Return (x, y) of the center of cell containing provided text 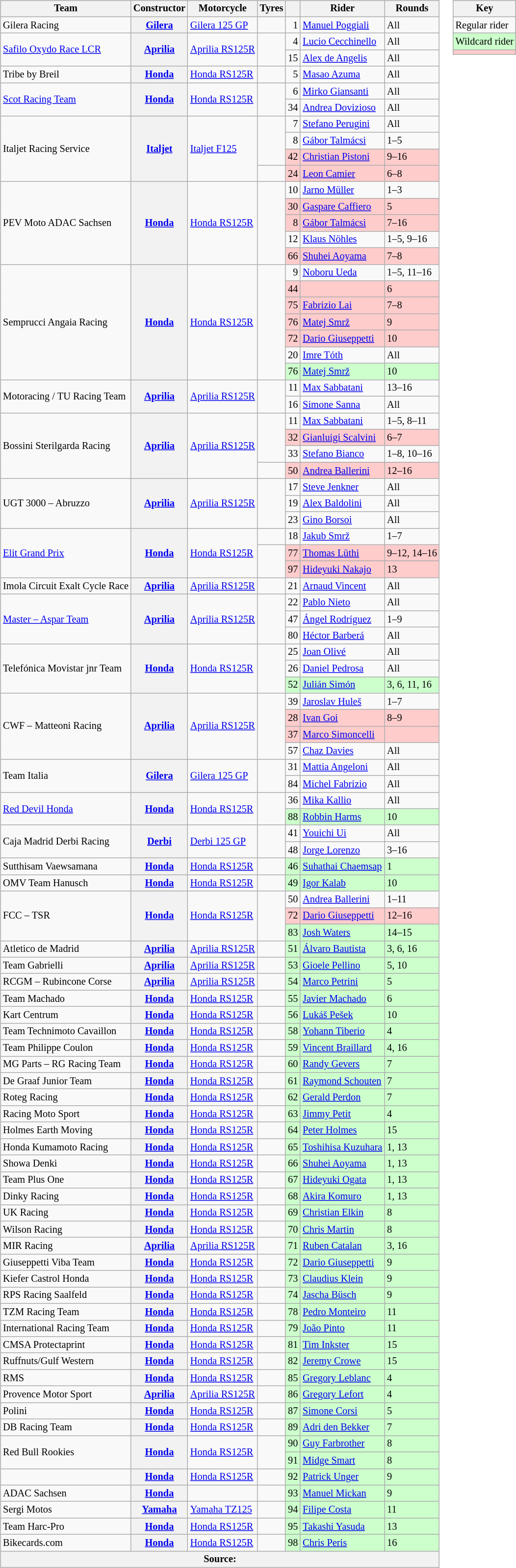
6–7 (412, 438)
João Pinto (342, 1328)
Mirko Giansanti (342, 91)
Rider (342, 9)
86 (293, 1394)
Alex Baldolini (342, 503)
14–15 (412, 932)
Gianluigi Scalvini (342, 438)
Toshihisa Kuzuhara (342, 1147)
PEV Moto ADAC Sachsen (66, 223)
Gioele Pellino (342, 966)
FCC – TSR (66, 916)
Gino Borsoi (342, 520)
7–16 (412, 223)
Red Devil Honda (66, 809)
Chris Peris (342, 1543)
Steve Jenkner (342, 487)
Filipe Costa (342, 1510)
63 (293, 1114)
Team Harc-Pro (66, 1526)
Claudius Klein (342, 1279)
Kiefer Castrol Honda (66, 1279)
3–16 (412, 850)
Igor Kalab (342, 883)
ADAC Sachsen (66, 1493)
Italjet (159, 149)
73 (293, 1279)
Derbi (159, 841)
Derbi 125 GP (223, 841)
Wildcard rider (485, 42)
Constructor (159, 9)
Imre Tóth (342, 355)
OMV Team Hanusch (66, 883)
De Graaf Junior Team (66, 1081)
Peter Holmes (342, 1130)
24 (293, 174)
Stefano Bianco (342, 454)
41 (293, 833)
1–5, 11–16 (412, 273)
Ruben Catalan (342, 1246)
Pedro Monteiro (342, 1312)
Simone Corsi (342, 1411)
Manuel Poggiali (342, 25)
Showa Denki (66, 1164)
Adri den Bekker (342, 1427)
Source: (220, 1559)
Rounds (412, 9)
CWF – Matteoni Racing (66, 726)
8–9 (412, 718)
Semprucci Angaia Racing (66, 322)
55 (293, 998)
Hideyuki Nakajo (342, 570)
56 (293, 1015)
Elit Grand Prix (66, 553)
Holmes Earth Moving (66, 1130)
59 (293, 1048)
Dinky Racing (66, 1196)
Racing Moto Sport (66, 1114)
98 (293, 1543)
Youichi Ui (342, 833)
93 (293, 1493)
Raymond Schouten (342, 1081)
Jeremy Crowe (342, 1361)
Jorge Lorenzo (342, 850)
MIR Racing (66, 1246)
53 (293, 966)
Álvaro Bautista (342, 949)
Atletico de Madrid (66, 949)
65 (293, 1147)
Mattia Angeloni (342, 768)
23 (293, 520)
78 (293, 1312)
Italjet F125 (223, 149)
Team Italia (66, 775)
39 (293, 701)
Joan Olivé (342, 652)
Marco Simoncelli (342, 735)
81 (293, 1345)
Tim Inkster (342, 1345)
94 (293, 1510)
1–5, 8–11 (412, 421)
17 (293, 487)
61 (293, 1081)
Master – Aspar Team (66, 619)
Safilo Oxydo Race LCR (66, 50)
30 (293, 207)
Key (485, 9)
Michel Fabrizio (342, 784)
87 (293, 1411)
82 (293, 1361)
1–8, 10–16 (412, 454)
RMS (66, 1378)
Klaus Nöhles (342, 240)
4, 16 (412, 1048)
37 (293, 735)
48 (293, 850)
Team Plus One (66, 1180)
9–16 (412, 157)
90 (293, 1444)
Masao Azuma (342, 75)
Ruffnuts/Gulf Western (66, 1361)
Lucio Cecchinello (342, 42)
1–11 (412, 899)
Christian Elkin (342, 1213)
1–5, 9–16 (412, 240)
47 (293, 619)
Stefano Perugini (342, 124)
9–12, 14–16 (412, 553)
Caja Madrid Derbi Racing (66, 841)
DB Racing Team (66, 1427)
Jimmy Petit (342, 1114)
1–3 (412, 190)
Takashi Yasuda (342, 1526)
Pablo Nieto (342, 602)
Motorcycle (223, 9)
International Racing Team (66, 1328)
69 (293, 1213)
RPS Racing Saalfeld (66, 1295)
Simone Sanna (342, 404)
Patrick Unger (342, 1477)
Mika Kallio (342, 800)
97 (293, 570)
Gregory Lefort (342, 1394)
Andrea Dovizioso (342, 108)
Guy Farbrother (342, 1444)
12 (293, 240)
Roteg Racing (66, 1097)
32 (293, 438)
79 (293, 1328)
Team (66, 9)
36 (293, 800)
68 (293, 1196)
Scot Racing Team (66, 99)
Kart Centrum (66, 1015)
Polini (66, 1411)
21 (293, 586)
Lukáš Pešek (342, 1015)
Telefónica Movistar jnr Team (66, 669)
52 (293, 685)
20 (293, 355)
19 (293, 503)
Team Technimoto Cavaillon (66, 1031)
Bikecards.com (66, 1543)
Red Bull Rookies (66, 1452)
Bossini Sterilgarda Racing (66, 446)
TZM Racing Team (66, 1312)
Giuseppetti Viba Team (66, 1263)
Midge Smart (342, 1460)
57 (293, 751)
28 (293, 718)
Sutthisam Vaewsamana (66, 867)
Noboru Ueda (342, 273)
62 (293, 1097)
Vincent Braillard (342, 1048)
74 (293, 1295)
49 (293, 883)
77 (293, 553)
26 (293, 669)
Yamaha TZ125 (223, 1510)
18 (293, 537)
3, 6, 11, 16 (412, 685)
60 (293, 1065)
Marco Petrini (342, 982)
22 (293, 602)
13–16 (412, 388)
46 (293, 867)
Jaroslav Huleš (342, 701)
Tyres (272, 9)
80 (293, 636)
Imola Circuit Exalt Cycle Race (66, 586)
Thomas Lüthi (342, 553)
Tribe by Breil (66, 75)
84 (293, 784)
5, 10 (412, 966)
33 (293, 454)
71 (293, 1246)
51 (293, 949)
Akira Komuro (342, 1196)
75 (293, 305)
Team Philippe Coulon (66, 1048)
85 (293, 1378)
67 (293, 1180)
34 (293, 108)
Christian Pistoni (342, 157)
Gaspare Caffiero (342, 207)
64 (293, 1130)
92 (293, 1477)
Sergi Motos (66, 1510)
Hideyuki Ogata (342, 1180)
25 (293, 652)
58 (293, 1031)
RCGM – Rubincone Corse (66, 982)
Chaz Davies (342, 751)
Suhathai Chaemsap (342, 867)
Honda Kumamoto Racing (66, 1147)
Randy Gevers (342, 1065)
Manuel Mickan (342, 1493)
31 (293, 768)
42 (293, 157)
Héctor Barberá (342, 636)
Italjet Racing Service (66, 149)
Arnaud Vincent (342, 586)
Jakub Smrž (342, 537)
Josh Waters (342, 932)
Robbin Harms (342, 817)
Ivan Goi (342, 718)
95 (293, 1526)
88 (293, 817)
89 (293, 1427)
Team Gabrielli (66, 966)
Ángel Rodríguez (342, 619)
Yohann Tiberio (342, 1031)
Wilson Racing (66, 1229)
1–5 (412, 141)
Motoracing / TU Racing Team (66, 396)
CMSA Protectaprint (66, 1345)
3, 16 (412, 1246)
Provence Motor Sport (66, 1394)
1–9 (412, 619)
Jarno Müller (342, 190)
54 (293, 982)
UGT 3000 – Abruzzo (66, 504)
Team Machado (66, 998)
Gerald Perdon (342, 1097)
44 (293, 289)
Julián Simón (342, 685)
6–8 (412, 174)
3, 6, 16 (412, 949)
UK Racing (66, 1213)
Leon Camier (342, 174)
83 (293, 932)
Alex de Angelis (342, 58)
Yamaha (159, 1510)
Regular rider (485, 25)
Javier Machado (342, 998)
MG Parts – RG Racing Team (66, 1065)
Chris Martin (342, 1229)
70 (293, 1229)
Fabrizio Lai (342, 305)
Daniel Pedrosa (342, 669)
Jascha Büsch (342, 1295)
Gilera Racing (66, 25)
Gregory Leblanc (342, 1378)
91 (293, 1460)
